Pinpoint the cell where the given text exists, returning its [X, Y] midpoint coordinate. 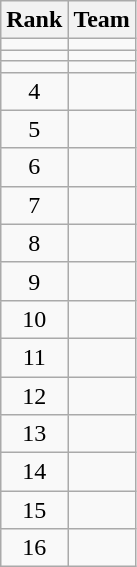
5 [34, 129]
Team [102, 20]
13 [34, 434]
6 [34, 167]
15 [34, 510]
Rank [34, 20]
11 [34, 357]
14 [34, 472]
8 [34, 243]
16 [34, 548]
12 [34, 395]
10 [34, 319]
4 [34, 91]
7 [34, 205]
9 [34, 281]
